Extract the (X, Y) coordinate from the center of the cell holding the provided text.  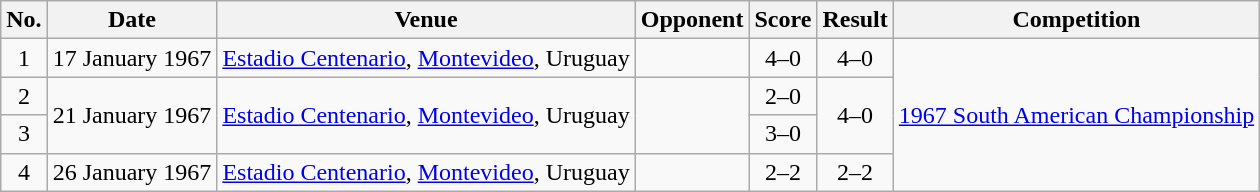
2–0 (783, 96)
26 January 1967 (132, 172)
Venue (426, 20)
3 (24, 134)
21 January 1967 (132, 115)
2 (24, 96)
No. (24, 20)
Result (855, 20)
17 January 1967 (132, 58)
Score (783, 20)
1 (24, 58)
Date (132, 20)
3–0 (783, 134)
Competition (1076, 20)
Opponent (692, 20)
1967 South American Championship (1076, 115)
4 (24, 172)
